Find where the given text appears and provide that cell's center as [X, Y] coordinate. 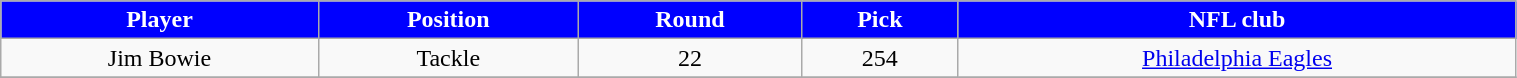
Tackle [448, 58]
22 [690, 58]
Philadelphia Eagles [1237, 58]
NFL club [1237, 20]
Jim Bowie [160, 58]
Position [448, 20]
Round [690, 20]
Player [160, 20]
254 [880, 58]
Pick [880, 20]
